Detect which cell encompasses the target text, then output its [x, y] center coordinate. 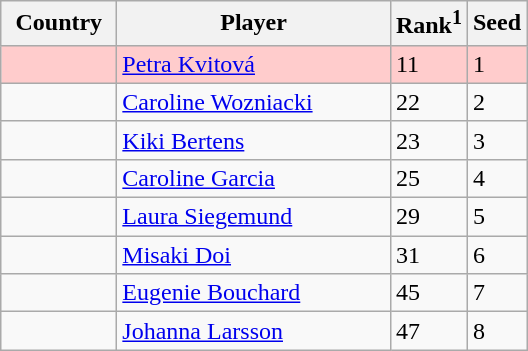
23 [428, 140]
1 [496, 64]
7 [496, 293]
2 [496, 102]
4 [496, 178]
11 [428, 64]
Caroline Garcia [254, 178]
Laura Siegemund [254, 217]
8 [496, 331]
Seed [496, 24]
Johanna Larsson [254, 331]
47 [428, 331]
Kiki Bertens [254, 140]
25 [428, 178]
Petra Kvitová [254, 64]
6 [496, 255]
45 [428, 293]
Caroline Wozniacki [254, 102]
3 [496, 140]
5 [496, 217]
29 [428, 217]
31 [428, 255]
Misaki Doi [254, 255]
Eugenie Bouchard [254, 293]
22 [428, 102]
Rank1 [428, 24]
Player [254, 24]
Country [59, 24]
